Detect which cell encompasses the target text, then output its [X, Y] center coordinate. 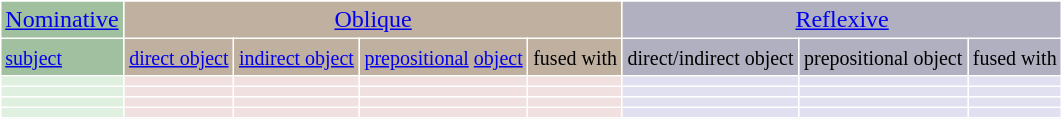
direct/indirect object [710, 57]
Oblique [373, 20]
subject [62, 57]
direct object [179, 57]
Nominative [62, 20]
Reflexive [842, 20]
indirect object [296, 57]
